Detect which cell encompasses the target text, then output its [X, Y] center coordinate. 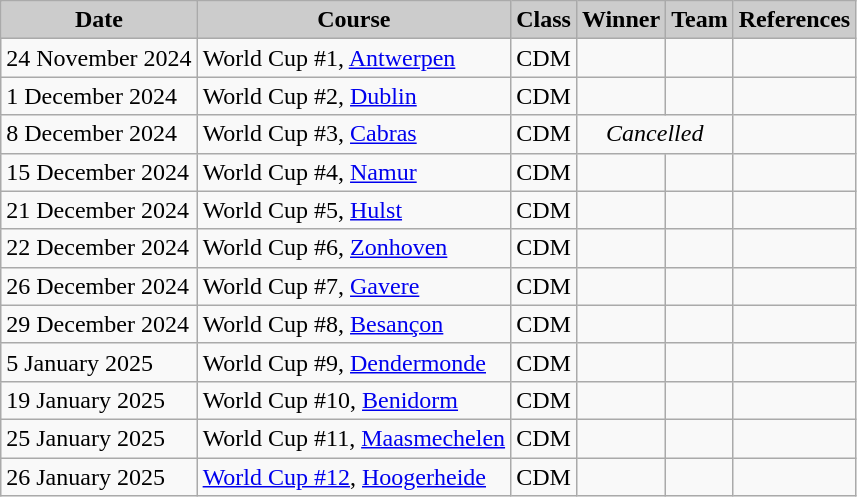
Class [544, 20]
Cancelled [654, 134]
24 November 2024 [99, 58]
World Cup #11, Maasmechelen [354, 438]
World Cup #6, Zonhoven [354, 248]
22 December 2024 [99, 248]
Team [700, 20]
15 December 2024 [99, 172]
World Cup #4, Namur [354, 172]
World Cup #7, Gavere [354, 286]
World Cup #9, Dendermonde [354, 362]
26 December 2024 [99, 286]
29 December 2024 [99, 324]
World Cup #2, Dublin [354, 96]
5 January 2025 [99, 362]
21 December 2024 [99, 210]
26 January 2025 [99, 477]
World Cup #5, Hulst [354, 210]
World Cup #1, Antwerpen [354, 58]
World Cup #8, Besançon [354, 324]
References [794, 20]
Date [99, 20]
World Cup #10, Benidorm [354, 400]
19 January 2025 [99, 400]
World Cup #3, Cabras [354, 134]
8 December 2024 [99, 134]
Winner [620, 20]
Course [354, 20]
25 January 2025 [99, 438]
World Cup #12, Hoogerheide [354, 477]
1 December 2024 [99, 96]
